Identify which cell holds the provided text, then report its (X, Y) central coordinate. 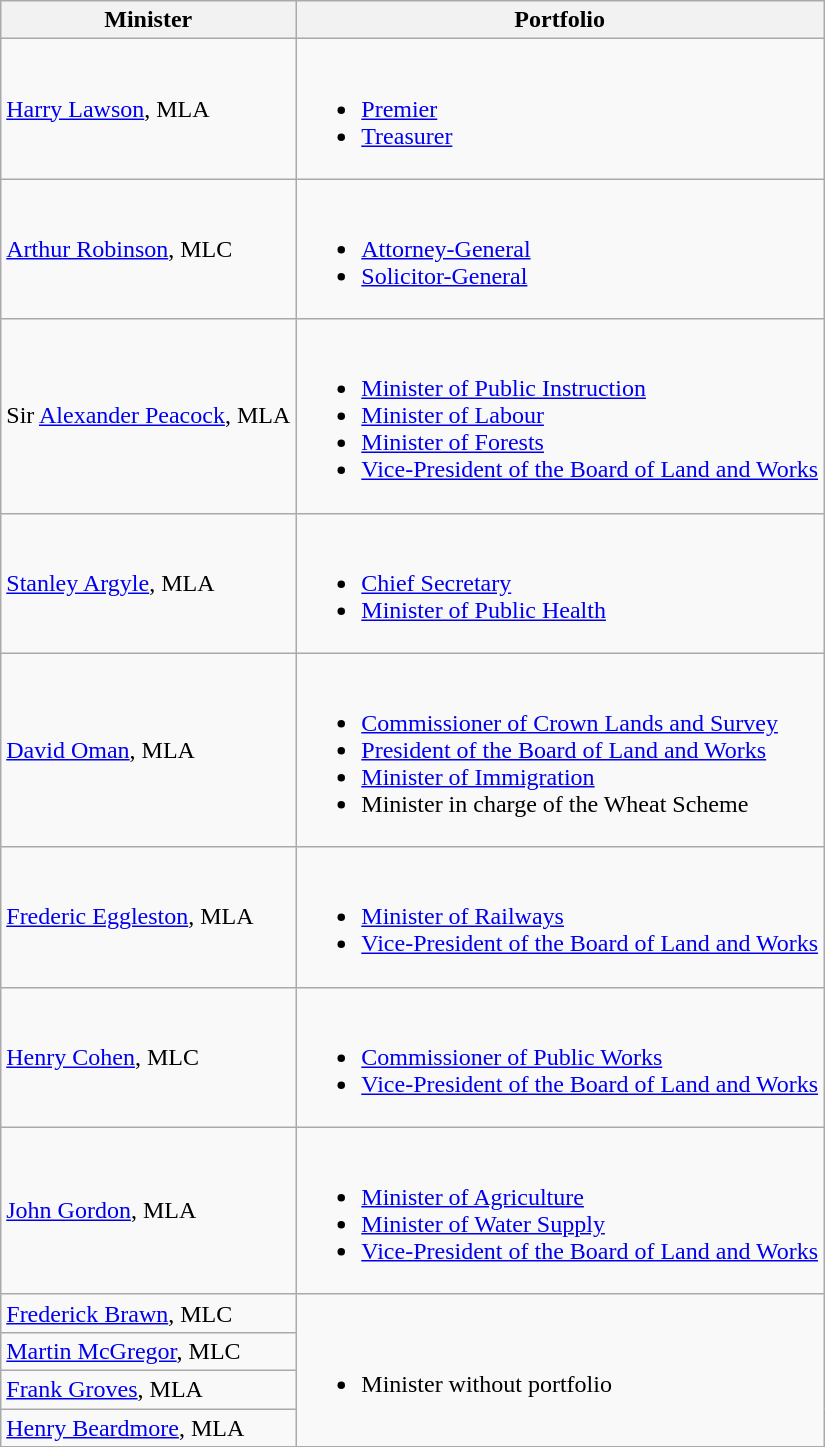
Commissioner of Public WorksVice-President of the Board of Land and Works (560, 1057)
Minister of RailwaysVice-President of the Board of Land and Works (560, 917)
Henry Beardmore, MLA (148, 1427)
Frank Groves, MLA (148, 1389)
Minister (148, 20)
Attorney-GeneralSolicitor-General (560, 249)
Henry Cohen, MLC (148, 1057)
David Oman, MLA (148, 750)
Martin McGregor, MLC (148, 1351)
Stanley Argyle, MLA (148, 583)
Arthur Robinson, MLC (148, 249)
PremierTreasurer (560, 109)
Frederic Eggleston, MLA (148, 917)
Frederick Brawn, MLC (148, 1313)
Harry Lawson, MLA (148, 109)
Sir Alexander Peacock, MLA (148, 416)
Portfolio (560, 20)
Commissioner of Crown Lands and SurveyPresident of the Board of Land and WorksMinister of ImmigrationMinister in charge of the Wheat Scheme (560, 750)
John Gordon, MLA (148, 1210)
Minister of Public InstructionMinister of LabourMinister of ForestsVice-President of the Board of Land and Works (560, 416)
Minister of AgricultureMinister of Water SupplyVice-President of the Board of Land and Works (560, 1210)
Chief SecretaryMinister of Public Health (560, 583)
Minister without portfolio (560, 1370)
